Return [X, Y] of the center of cell containing provided text 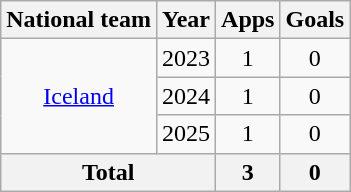
Iceland [79, 96]
3 [248, 172]
2023 [186, 58]
Year [186, 20]
Apps [248, 20]
2024 [186, 96]
2025 [186, 134]
Total [108, 172]
National team [79, 20]
Goals [315, 20]
